Output the [x, y] coordinate of the center of the cell containing the given text.  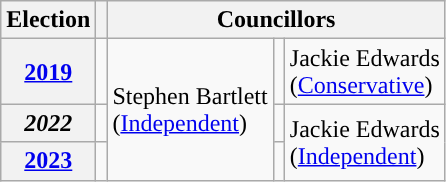
2023 [48, 161]
Councillors [276, 20]
2022 [48, 123]
Jackie Edwards(Conservative) [364, 72]
Stephen Bartlett(Independent) [190, 110]
2019 [48, 72]
Election [48, 20]
Jackie Edwards(Independent) [364, 142]
